For the text-containing cell, return its midpoint in (x, y) coordinate format. 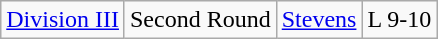
Second Round (200, 20)
Division III (63, 20)
Stevens (319, 20)
L 9-10 (400, 20)
